Determine the [X, Y] coordinate at the center of the cell enclosing the given text.  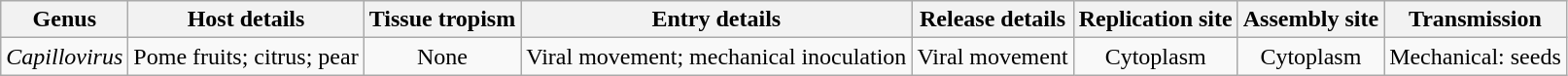
Replication site [1155, 19]
Host details [246, 19]
Viral movement; mechanical inoculation [716, 57]
Assembly site [1310, 19]
Transmission [1476, 19]
Tissue tropism [442, 19]
None [442, 57]
Viral movement [993, 57]
Entry details [716, 19]
Pome fruits; citrus; pear [246, 57]
Release details [993, 19]
Genus [64, 19]
Mechanical: seeds [1476, 57]
Capillovirus [64, 57]
